Locate the cell with the specified text and output its [X, Y] center coordinate. 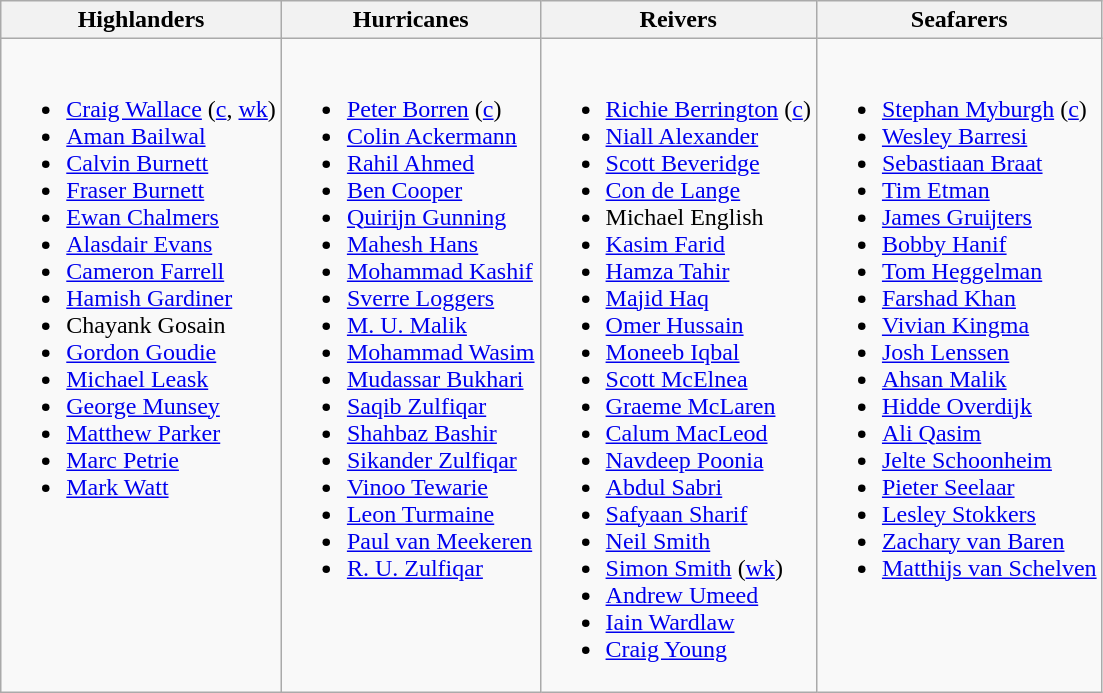
Hurricanes [410, 20]
Highlanders [142, 20]
Reivers [678, 20]
Seafarers [959, 20]
